Identify which cell holds the provided text, then report its (x, y) central coordinate. 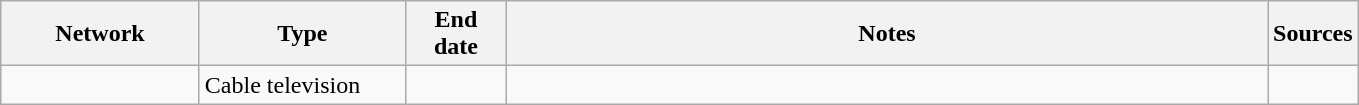
End date (456, 34)
Sources (1314, 34)
Notes (886, 34)
Type (302, 34)
Cable television (302, 85)
Network (100, 34)
